Search for the cell housing the specified text and yield its (x, y) center coordinate. 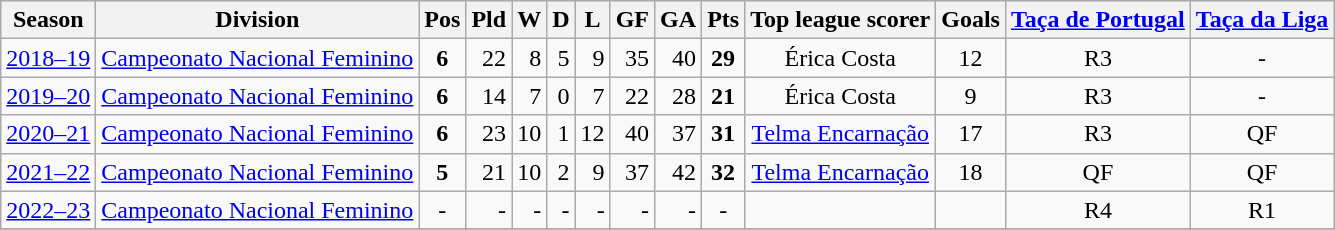
2020–21 (48, 134)
R4 (1098, 210)
D (561, 20)
23 (489, 134)
Taça da Liga (1262, 20)
8 (530, 58)
Season (48, 20)
14 (489, 96)
17 (971, 134)
GF (632, 20)
Pld (489, 20)
L (592, 20)
2019–20 (48, 96)
W (530, 20)
29 (724, 58)
Division (258, 20)
1 (561, 134)
Taça de Portugal (1098, 20)
Pos (442, 20)
2018–19 (48, 58)
Goals (971, 20)
Top league scorer (840, 20)
18 (971, 172)
GA (678, 20)
2021–22 (48, 172)
28 (678, 96)
31 (724, 134)
0 (561, 96)
2022–23 (48, 210)
32 (724, 172)
42 (678, 172)
Pts (724, 20)
2 (561, 172)
35 (632, 58)
R1 (1262, 210)
